Pinpoint the cell where the given text exists, returning its (x, y) midpoint coordinate. 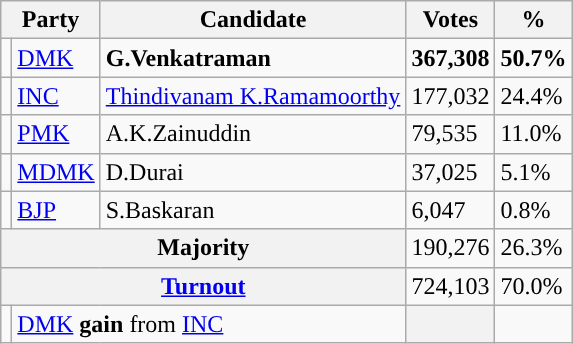
A.K.Zainuddin (253, 134)
50.7% (534, 58)
79,535 (450, 134)
INC (56, 96)
6,047 (450, 210)
177,032 (450, 96)
MDMK (56, 172)
190,276 (450, 248)
37,025 (450, 172)
Turnout (204, 286)
26.3% (534, 248)
24.4% (534, 96)
Party (50, 20)
BJP (56, 210)
70.0% (534, 286)
PMK (56, 134)
Thindivanam K.Ramamoorthy (253, 96)
DMK gain from INC (209, 324)
% (534, 20)
Candidate (253, 20)
S.Baskaran (253, 210)
Votes (450, 20)
5.1% (534, 172)
11.0% (534, 134)
Majority (204, 248)
DMK (56, 58)
724,103 (450, 286)
0.8% (534, 210)
D.Durai (253, 172)
G.Venkatraman (253, 58)
367,308 (450, 58)
